From the cell containing the given text, extract its center point as [x, y] coordinate. 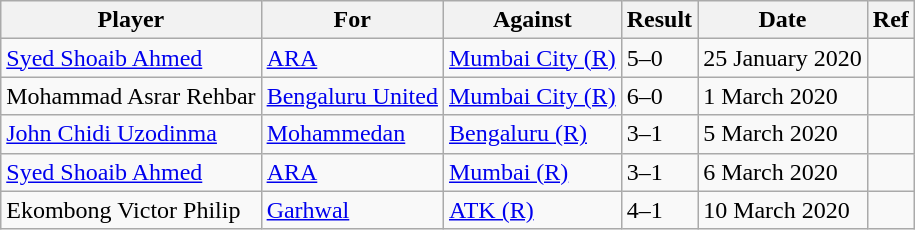
John Chidi Uzodinma [131, 134]
25 January 2020 [783, 58]
10 March 2020 [783, 210]
4–1 [659, 210]
1 March 2020 [783, 96]
For [352, 20]
Ref [890, 20]
6–0 [659, 96]
5 March 2020 [783, 134]
6 March 2020 [783, 172]
Mohammedan [352, 134]
Mohammad Asrar Rehbar [131, 96]
Bengaluru (R) [532, 134]
Mumbai (R) [532, 172]
Date [783, 20]
ATK (R) [532, 210]
Player [131, 20]
Result [659, 20]
Bengaluru United [352, 96]
Ekombong Victor Philip [131, 210]
Garhwal [352, 210]
Against [532, 20]
5–0 [659, 58]
